Scan for the cell matching the given text and deliver its (x, y) coordinate at center. 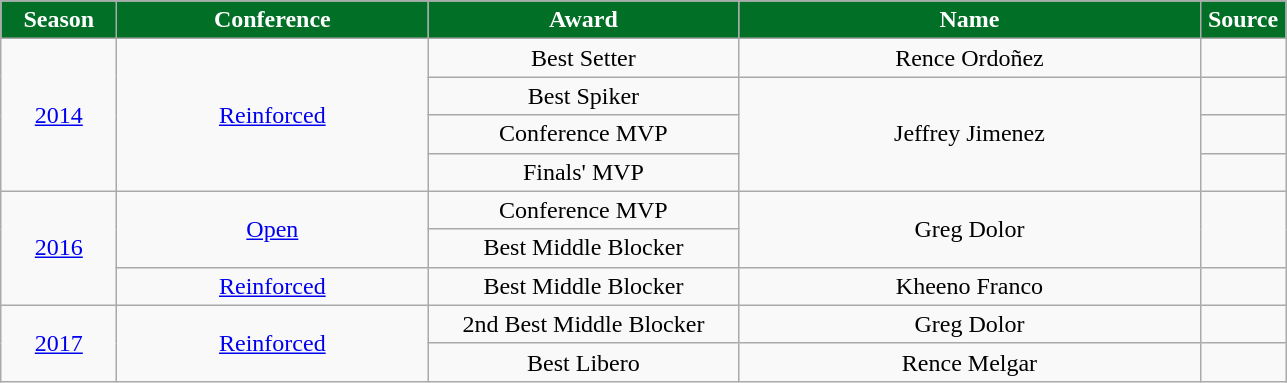
2017 (59, 343)
Best Setter (584, 58)
2016 (59, 248)
Best Spiker (584, 96)
Open (272, 229)
Conference (272, 20)
Rence Ordoñez (970, 58)
2014 (59, 115)
Jeffrey Jimenez (970, 134)
Award (584, 20)
Best Libero (584, 362)
2nd Best Middle Blocker (584, 324)
Name (970, 20)
Kheeno Franco (970, 286)
Source (1243, 20)
Finals' MVP (584, 172)
Season (59, 20)
Rence Melgar (970, 362)
